Detect which cell encompasses the target text, then output its [X, Y] center coordinate. 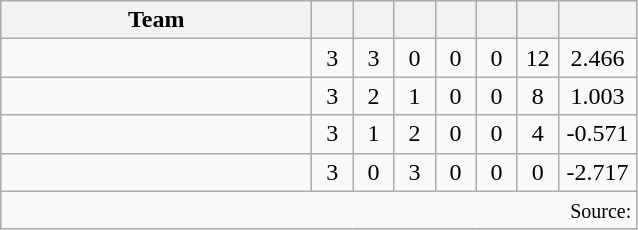
-0.571 [598, 134]
Team [156, 20]
Source: [319, 210]
2.466 [598, 58]
8 [538, 96]
1.003 [598, 96]
4 [538, 134]
-2.717 [598, 172]
12 [538, 58]
